From the cell containing the given text, extract its center point as (x, y) coordinate. 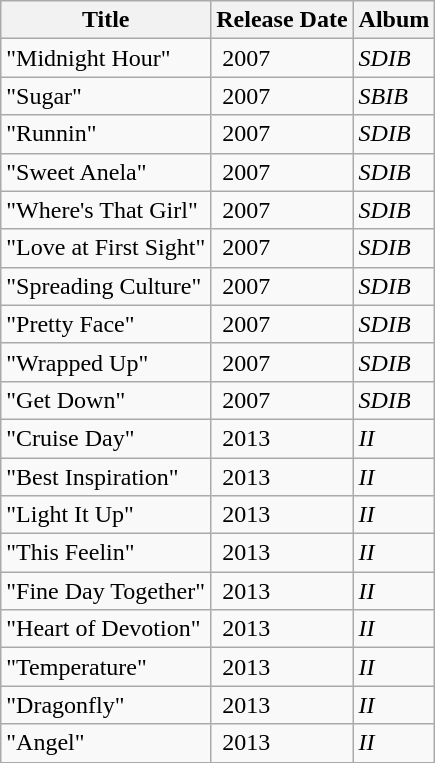
Release Date (282, 20)
"This Feelin" (106, 553)
"Wrapped Up" (106, 362)
"Angel" (106, 743)
"Sugar" (106, 96)
"Sweet Anela" (106, 172)
"Temperature" (106, 667)
"Pretty Face" (106, 324)
"Fine Day Together" (106, 591)
"Heart of Devotion" (106, 629)
"Midnight Hour" (106, 58)
"Spreading Culture" (106, 286)
"Where's That Girl" (106, 210)
Title (106, 20)
"Light It Up" (106, 515)
Album (394, 20)
"Get Down" (106, 400)
"Runnin" (106, 134)
"Dragonfly" (106, 705)
"Best Inspiration" (106, 477)
"Love at First Sight" (106, 248)
"Cruise Day" (106, 438)
SBIB (394, 96)
